Identify which cell holds the provided text, then report its (X, Y) central coordinate. 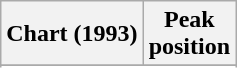
Chart (1993) (72, 34)
Peakposition (189, 34)
